Return (X, Y) of the center of cell containing provided text 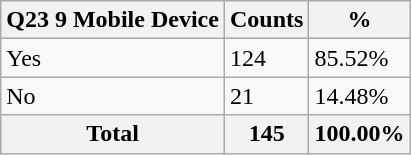
124 (266, 58)
145 (266, 134)
% (360, 20)
85.52% (360, 58)
14.48% (360, 96)
100.00% (360, 134)
Q23 9 Mobile Device (113, 20)
21 (266, 96)
Total (113, 134)
Counts (266, 20)
Yes (113, 58)
No (113, 96)
